Identify which cell holds the provided text, then report its (x, y) central coordinate. 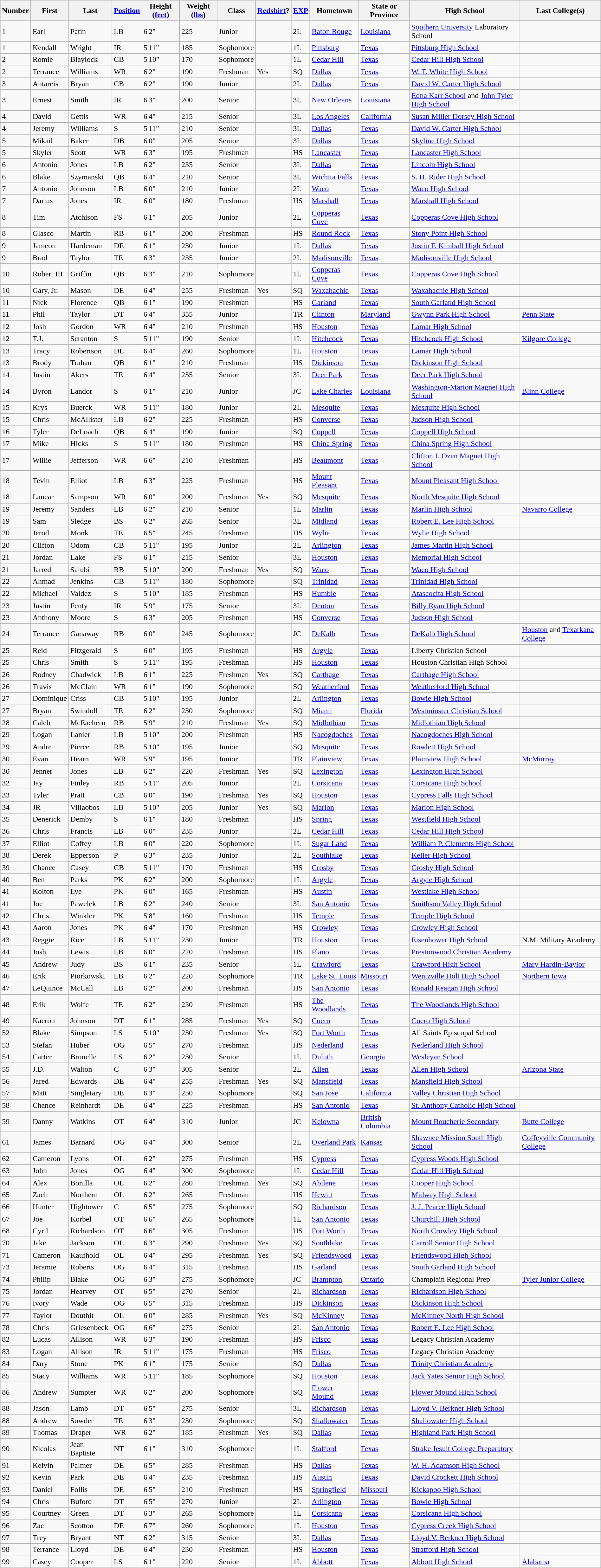
Stacy (49, 1376)
Alex (49, 1183)
Billy Ryan High School (465, 606)
Duluth (334, 1057)
Cuero (334, 1021)
Buford (90, 1501)
Shawnee Mission South High School (465, 1142)
33 (16, 795)
Allen High School (465, 1069)
86 (16, 1392)
Swindoll (90, 711)
Abbott High School (465, 1562)
Northern (90, 1195)
Huber (90, 1045)
36 (16, 831)
45 (16, 964)
Jarred (49, 569)
Pierce (90, 747)
Height (feet) (160, 11)
Demby (90, 819)
Kaufhold (90, 1255)
San Jose (334, 1093)
Robertson (90, 351)
Cypress Falls High School (465, 795)
Judy (90, 964)
Round Rock (334, 234)
Edwards (90, 1081)
DB (127, 140)
Blinn College (560, 391)
Jameon (49, 246)
Darius (49, 201)
165 (198, 892)
David Crockett High School (465, 1477)
53 (16, 1045)
Crowley High School (465, 928)
Westminster Christian School (465, 711)
Scotton (90, 1526)
Green (90, 1513)
North Crowley High School (465, 1231)
Stony Point High School (465, 234)
Springfield (334, 1489)
89 (16, 1433)
Jack Yates Senior High School (465, 1376)
Chadwick (90, 674)
Kilgore College (560, 339)
DeLoach (90, 432)
Jared (49, 1081)
Skyline High School (465, 140)
Baker (90, 140)
Sowder (90, 1420)
Carroll Senior High School (465, 1243)
67 (16, 1219)
Crowley (334, 928)
Andre (49, 747)
W. H. Adamson High School (465, 1465)
Nederland High School (465, 1045)
Pratt (90, 795)
Tyler Junior College (560, 1279)
Watkins (90, 1121)
Cypress (334, 1158)
55 (16, 1069)
Weatherford High School (465, 687)
Kevin (49, 1477)
EXP (300, 11)
Trahan (90, 363)
Patin (90, 31)
Wright (90, 48)
74 (16, 1279)
Stafford (334, 1449)
Brody (49, 363)
34 (16, 807)
Mesquite High School (465, 408)
250 (198, 1093)
Lancaster (334, 152)
Gordon (90, 326)
Aaron (49, 928)
240 (198, 904)
Lake St. Louis (334, 976)
Carter (49, 1057)
Waxahachie High School (465, 290)
Pittsburg High School (465, 48)
Sanders (90, 509)
Parks (90, 880)
96 (16, 1526)
Ivory (49, 1303)
J.D. (49, 1069)
39 (16, 868)
Mikail (49, 140)
Philip (49, 1279)
Shallowater (334, 1420)
Ahmad (49, 581)
Blaylock (90, 60)
Derek (49, 855)
Carthage High School (465, 674)
Tracy (49, 351)
Reid (49, 650)
Lexington (334, 771)
16 (16, 432)
Jay (49, 783)
The Woodlands (334, 1004)
Midland (334, 521)
Tevin (49, 481)
Odom (90, 545)
Roberts (90, 1267)
Stefan (49, 1045)
Denton (334, 606)
Evan (49, 759)
Hometown (334, 11)
Hitchcock High School (465, 339)
6'7" (160, 1526)
Champlain Regional Prep (465, 1279)
Churchill High School (465, 1219)
290 (198, 1243)
Anthony (49, 618)
Temple (334, 916)
Shallowater High School (465, 1420)
Jason (49, 1408)
Reggie (49, 940)
295 (198, 1255)
Trey (49, 1538)
Lloyd (90, 1550)
DL (127, 351)
James Martin High School (465, 545)
42 (16, 916)
Sampson (90, 497)
Coffey (90, 843)
Barnard (90, 1142)
Plainview (334, 759)
Robert III (49, 274)
McClain (90, 687)
Fenty (90, 606)
Mike (49, 444)
76 (16, 1303)
Houston Christian High School (465, 662)
92 (16, 1477)
Waxahachie (334, 290)
Singletary (90, 1093)
St. Anthony Catholic High School (465, 1105)
Justin F. Kimball High School (465, 246)
Danny (49, 1121)
Finley (90, 783)
Cypress Woods High School (465, 1158)
Lye (90, 892)
Trinity Christian Academy (465, 1364)
65 (16, 1195)
Susan Miller Dorsey High School (465, 116)
Dary (49, 1364)
Rice (90, 940)
Kelvin (49, 1465)
Earl (49, 31)
Plainview High School (465, 759)
Marshall (334, 201)
Daniel (49, 1489)
59 (16, 1121)
Ben (49, 880)
78 (16, 1327)
Denerick (49, 819)
Stratford High School (465, 1550)
Hearvey (90, 1291)
Nacogdoches (334, 735)
93 (16, 1489)
Northern Iowa (560, 976)
Kaeron (49, 1021)
Marion (334, 807)
Clinton (334, 314)
44 (16, 952)
Sledge (90, 521)
Cooper (90, 1562)
57 (16, 1093)
Clifton (49, 545)
Memorial High School (465, 557)
75 (16, 1291)
Tim (49, 217)
32 (16, 783)
John (49, 1171)
Midlothian (334, 723)
Follis (90, 1489)
Kickapoo High School (465, 1489)
Valdez (90, 593)
Brad (49, 258)
Beaumont (334, 460)
Draper (90, 1433)
Brunelle (90, 1057)
McAllister (90, 420)
T.J. (49, 339)
Position (127, 11)
Szymanski (90, 177)
Marshall High School (465, 201)
Deer Park (334, 375)
Ontario (384, 1279)
Lancaster High School (465, 152)
Nederland (334, 1045)
Moore (90, 618)
McKinney North High School (465, 1315)
Madisonville High School (465, 258)
Trinidad (334, 581)
Rodney (49, 674)
N.M. Military Academy (560, 940)
Abbott (334, 1562)
Georgia (384, 1057)
Simpson (90, 1033)
38 (16, 855)
Rowlett High School (465, 747)
Florida (384, 711)
Lincoln High School (465, 165)
35 (16, 819)
280 (198, 1183)
DeKalb (334, 634)
Highland Park High School (465, 1433)
State or Province (384, 11)
Hunter (49, 1207)
Lucas (49, 1339)
54 (16, 1057)
Buerck (90, 408)
160 (198, 916)
Lanear (49, 497)
Arizona State (560, 1069)
71 (16, 1255)
S. H. Rider High School (465, 177)
97 (16, 1538)
Flower Mound (334, 1392)
New Orleans (334, 100)
Gettis (90, 116)
Gwynn Park High School (465, 314)
Piorkowski (90, 976)
Florence (90, 302)
Coffeyville Community College (560, 1142)
Zac (49, 1526)
Mason (90, 290)
Wichita Falls (334, 177)
Sugar Land (334, 843)
Francis (90, 831)
Mary Hardin-Baylor (560, 964)
Valley Christian High School (465, 1093)
82 (16, 1339)
Mount Pleasant High School (465, 481)
Lexington High School (465, 771)
North Mesquite High School (465, 497)
Friendswood (334, 1255)
98 (16, 1550)
63 (16, 1171)
Ganaway (90, 634)
Stone (90, 1364)
Maryland (384, 314)
Scranton (90, 339)
James (49, 1142)
94 (16, 1501)
Jackson (90, 1243)
Willie (49, 460)
LeQuince (49, 988)
The Woodlands High School (465, 1004)
Mansfield High School (465, 1081)
Landor (90, 391)
McEachern (90, 723)
99 (16, 1562)
Brampton (334, 1279)
Wylie (334, 533)
High School (465, 11)
Sam (49, 521)
Mount Pleasant (334, 481)
Krys (49, 408)
China Spring High School (465, 444)
William P. Clements High School (465, 843)
84 (16, 1364)
73 (16, 1267)
Hardeman (90, 246)
Overland Park (334, 1142)
Washington-Marion Magnet High School (465, 391)
52 (16, 1033)
P (127, 855)
62 (16, 1158)
Wylie High School (465, 533)
Midway High School (465, 1195)
Richardson High School (465, 1291)
Palmer (90, 1465)
24 (16, 634)
Hightower (90, 1207)
Scott (90, 152)
J. J. Pearce High School (465, 1207)
China Spring (334, 444)
W. T. White High School (465, 72)
90 (16, 1449)
Redshirt? (273, 11)
Crosby (334, 868)
Trinidad High School (465, 581)
Jenner (49, 771)
49 (16, 1021)
85 (16, 1376)
Kendall (49, 48)
Jeramie (49, 1267)
Lamb (90, 1408)
Edna Karr School and John Tyler High School (465, 100)
Spring (334, 819)
Gary, Jr. (49, 290)
Martin (90, 234)
McCall (90, 988)
Douthit (90, 1315)
Sumpter (90, 1392)
Clifton J. Ozen Magnet High School (465, 460)
Coppell High School (465, 432)
Humble (334, 593)
Prestonwood Christian Academy (465, 952)
Ronald Reagan High School (465, 988)
Penn State (560, 314)
Madisonville (334, 258)
Los Angeles (334, 116)
Houston and Texarkana College (560, 634)
Mansfield (334, 1081)
Navarro College (560, 509)
Argyle High School (465, 880)
58 (16, 1105)
Winkler (90, 916)
Dominique (49, 699)
355 (198, 314)
Crawford High School (465, 964)
Atchison (90, 217)
68 (16, 1231)
Lake (90, 557)
28 (16, 723)
Lyons (90, 1158)
Temple High School (465, 916)
Carthage (334, 674)
Wentzville Holt High School (465, 976)
Deer Park High School (465, 375)
Cypress Creek High School (465, 1526)
Keller High School (465, 855)
Liberty Christian School (465, 650)
Crosby High School (465, 868)
Lake Charles (334, 391)
5'8" (160, 916)
Glasco (49, 234)
All Saints Episcopal School (465, 1033)
66 (16, 1207)
Byron (49, 391)
Akers (90, 375)
Nick (49, 302)
Cooper High School (465, 1183)
Walton (90, 1069)
Flower Mound High School (465, 1392)
Abilene (334, 1183)
Michael (49, 593)
Eisenhower High School (465, 940)
Griffin (90, 274)
Butte College (560, 1121)
British Columbia (384, 1121)
83 (16, 1352)
Mount Boucherie Secondary (465, 1121)
Reinhardt (90, 1105)
McMurray (560, 759)
Hewitt (334, 1195)
Hitchcock (334, 339)
Skyler (49, 152)
Coppell (334, 432)
46 (16, 976)
Kansas (384, 1142)
Smithson Valley High School (465, 904)
Nicolas (49, 1449)
JR (49, 807)
Antareis (49, 84)
Thomas (49, 1433)
Criss (90, 699)
Pawelek (90, 904)
Marion High School (465, 807)
Salubi (90, 569)
DeKalb High School (465, 634)
77 (16, 1315)
Wesleyan School (465, 1057)
Kelowna (334, 1121)
Courtney (49, 1513)
Weight (lbs) (198, 11)
Miami (334, 711)
Griesenbeck (90, 1327)
Monk (90, 533)
Allen (334, 1069)
Nacogdoches High School (465, 735)
Pittsburg (334, 48)
Travis (49, 687)
Last College(s) (560, 11)
McKinney (334, 1315)
Last (90, 11)
Jenkins (90, 581)
Westfield High School (465, 819)
Wade (90, 1303)
64 (16, 1183)
Bonilla (90, 1183)
40 (16, 880)
Lewis (90, 952)
Phil (49, 314)
48 (16, 1004)
Marlin (334, 509)
Jerod (49, 533)
Bryant (90, 1538)
Zach (49, 1195)
Fitzgerald (90, 650)
Midlothian High School (465, 723)
Plano (334, 952)
Atascocita High School (465, 593)
37 (16, 843)
Matt (49, 1093)
Korbel (90, 1219)
Romie (49, 60)
Epperson (90, 855)
Class (236, 11)
Marlin High School (465, 509)
Westlake High School (465, 892)
Number (16, 11)
Park (90, 1477)
Baton Rouge (334, 31)
70 (16, 1243)
Hearn (90, 759)
Jean-Baptiste (90, 1449)
47 (16, 988)
Hicks (90, 444)
Crawford (334, 964)
Alabama (560, 1562)
First (49, 11)
Lanier (90, 735)
Caleb (49, 723)
Strake Jesuit College Preparatory (465, 1449)
Villaobos (90, 807)
95 (16, 1513)
56 (16, 1081)
Wolfe (90, 1004)
61 (16, 1142)
91 (16, 1465)
Jefferson (90, 460)
Friendswood High School (465, 1255)
David (49, 116)
Cuero High School (465, 1021)
Weatherford (334, 687)
Cyril (49, 1231)
Jake (49, 1243)
Southern University Laboratory School (465, 31)
Kolton (49, 892)
Ernest (49, 100)
